Return the (X, Y) coordinate for the center point of the cell that contains the specified text.  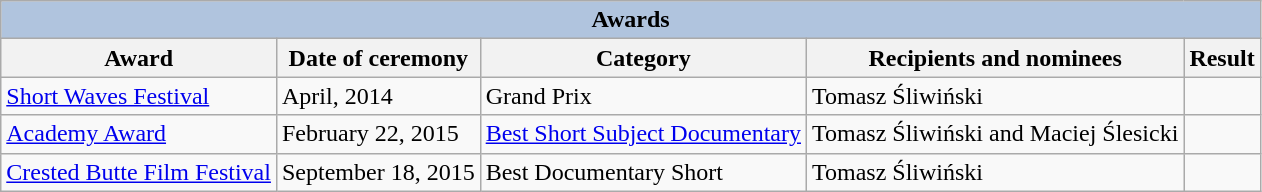
Awards (631, 20)
Academy Award (139, 134)
Crested Butte Film Festival (139, 172)
Best Documentary Short (643, 172)
Grand Prix (643, 96)
Best Short Subject Documentary (643, 134)
Tomasz Śliwiński and Maciej Ślesicki (996, 134)
Result (1222, 58)
Award (139, 58)
April, 2014 (378, 96)
Category (643, 58)
Short Waves Festival (139, 96)
February 22, 2015 (378, 134)
Recipients and nominees (996, 58)
September 18, 2015 (378, 172)
Date of ceremony (378, 58)
